Search for the cell housing the specified text and yield its [X, Y] center coordinate. 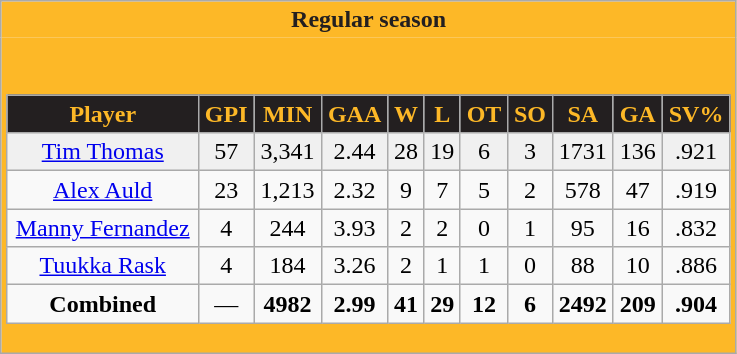
5 [484, 190]
Alex Auld [102, 190]
Player [102, 114]
Tim Thomas [102, 152]
OT [484, 114]
578 [582, 190]
9 [406, 190]
28 [406, 152]
Regular season [369, 20]
.904 [696, 304]
3,341 [288, 152]
3.93 [354, 228]
— [226, 304]
.919 [696, 190]
41 [406, 304]
4982 [288, 304]
136 [638, 152]
.832 [696, 228]
19 [442, 152]
29 [442, 304]
Combined [102, 304]
SA [582, 114]
.886 [696, 266]
1,213 [288, 190]
7 [442, 190]
GPI [226, 114]
1731 [582, 152]
GAA [354, 114]
23 [226, 190]
2.32 [354, 190]
2.44 [354, 152]
12 [484, 304]
3.26 [354, 266]
SV% [696, 114]
Tuukka Rask [102, 266]
209 [638, 304]
GA [638, 114]
16 [638, 228]
95 [582, 228]
57 [226, 152]
W [406, 114]
88 [582, 266]
L [442, 114]
184 [288, 266]
SO [530, 114]
.921 [696, 152]
47 [638, 190]
2.99 [354, 304]
3 [530, 152]
MIN [288, 114]
Manny Fernandez [102, 228]
244 [288, 228]
10 [638, 266]
2492 [582, 304]
